For the text-containing cell, return its midpoint in [X, Y] coordinate format. 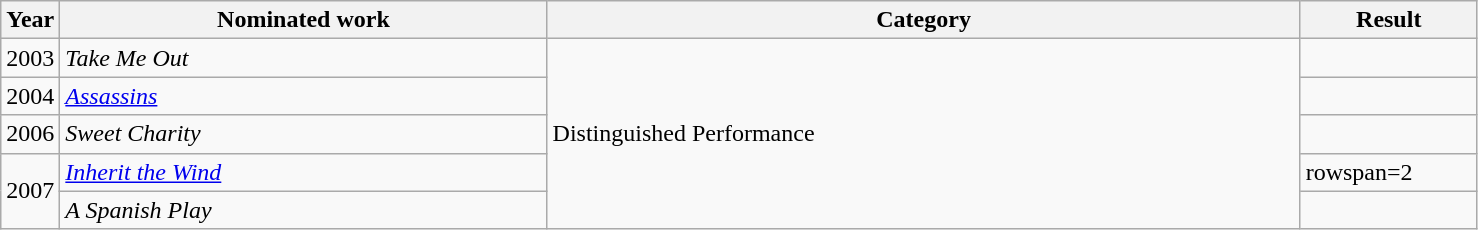
Assassins [304, 96]
A Spanish Play [304, 210]
Nominated work [304, 20]
Sweet Charity [304, 134]
Inherit the Wind [304, 172]
Category [924, 20]
Year [30, 20]
Distinguished Performance [924, 134]
2004 [30, 96]
2007 [30, 191]
2003 [30, 58]
2006 [30, 134]
Take Me Out [304, 58]
Result [1388, 20]
rowspan=2 [1388, 172]
